Pinpoint the cell where the given text exists, returning its [x, y] midpoint coordinate. 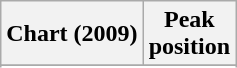
Peakposition [189, 34]
Chart (2009) [72, 34]
